Scan for the cell matching the given text and deliver its [x, y] coordinate at center. 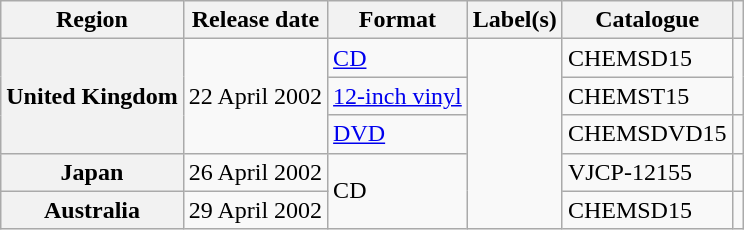
CHEMST15 [647, 96]
United Kingdom [92, 96]
12-inch vinyl [398, 96]
DVD [398, 134]
Catalogue [647, 20]
Release date [255, 20]
Australia [92, 210]
Label(s) [514, 20]
29 April 2002 [255, 210]
VJCP-12155 [647, 172]
Format [398, 20]
Region [92, 20]
22 April 2002 [255, 96]
CHEMSDVD15 [647, 134]
26 April 2002 [255, 172]
Japan [92, 172]
